Output the (x, y) coordinate of the center of the cell containing the given text.  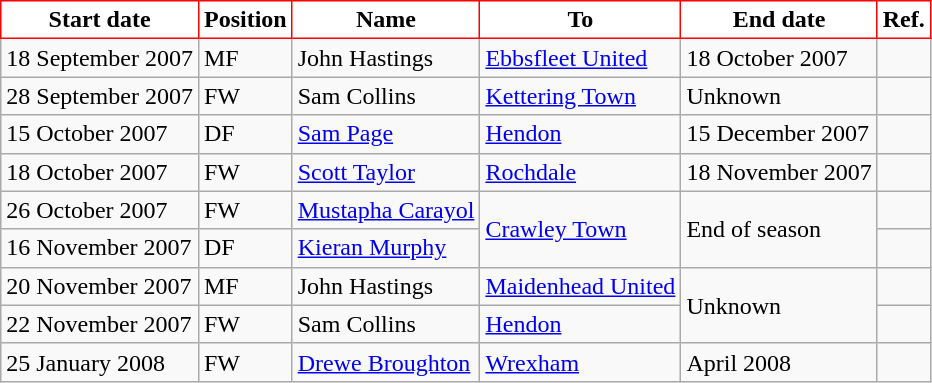
To (580, 20)
Mustapha Carayol (386, 210)
Ebbsfleet United (580, 58)
End date (779, 20)
15 October 2007 (100, 134)
26 October 2007 (100, 210)
Rochdale (580, 172)
Crawley Town (580, 229)
Ref. (904, 20)
18 November 2007 (779, 172)
April 2008 (779, 362)
25 January 2008 (100, 362)
Start date (100, 20)
Sam Page (386, 134)
Wrexham (580, 362)
End of season (779, 229)
Scott Taylor (386, 172)
Kieran Murphy (386, 248)
16 November 2007 (100, 248)
20 November 2007 (100, 286)
18 September 2007 (100, 58)
28 September 2007 (100, 96)
Name (386, 20)
15 December 2007 (779, 134)
Maidenhead United (580, 286)
22 November 2007 (100, 324)
Kettering Town (580, 96)
Position (245, 20)
Drewe Broughton (386, 362)
